Return the (x, y) coordinate for the center point of the cell that contains the specified text.  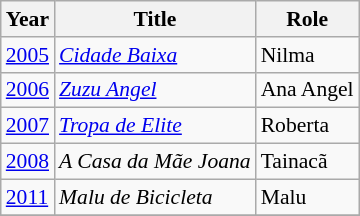
Tainacã (308, 162)
Role (308, 19)
Title (155, 19)
A Casa da Mãe Joana (155, 162)
2006 (28, 90)
Zuzu Angel (155, 90)
Roberta (308, 126)
Cidade Baixa (155, 55)
Malu (308, 197)
Malu de Bicicleta (155, 197)
Nilma (308, 55)
2008 (28, 162)
2011 (28, 197)
Ana Angel (308, 90)
Year (28, 19)
2007 (28, 126)
Tropa de Elite (155, 126)
2005 (28, 55)
